Pinpoint the cell where the given text exists, returning its (X, Y) midpoint coordinate. 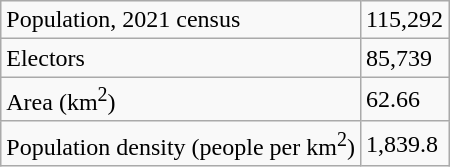
62.66 (404, 100)
Population, 2021 census (181, 20)
1,839.8 (404, 144)
Population density (people per km2) (181, 144)
Electors (181, 58)
115,292 (404, 20)
85,739 (404, 58)
Area (km2) (181, 100)
